Detect which cell encompasses the target text, then output its [x, y] center coordinate. 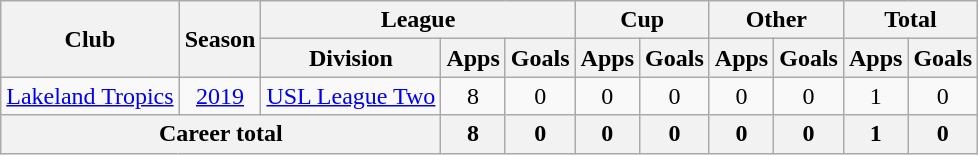
Division [351, 58]
Season [220, 39]
Career total [221, 134]
Other [776, 20]
Total [910, 20]
Cup [642, 20]
Lakeland Tropics [90, 96]
USL League Two [351, 96]
Club [90, 39]
2019 [220, 96]
League [418, 20]
